From the cell containing the given text, extract its center point as [x, y] coordinate. 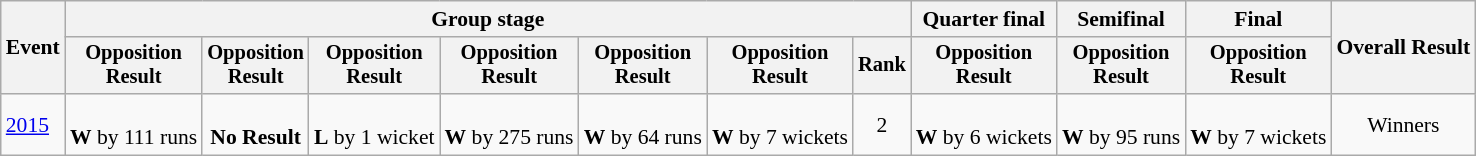
Winners [1403, 124]
Final [1258, 19]
W by 6 wickets [984, 124]
W by 111 runs [134, 124]
Group stage [488, 19]
2015 [33, 124]
Semifinal [1121, 19]
W by 95 runs [1121, 124]
Quarter final [984, 19]
W by 64 runs [643, 124]
Event [33, 48]
Rank [882, 66]
Overall Result [1403, 48]
W by 275 runs [510, 124]
2 [882, 124]
L by 1 wicket [374, 124]
No Result [256, 124]
